Determine the [x, y] coordinate at the center of the cell enclosing the given text.  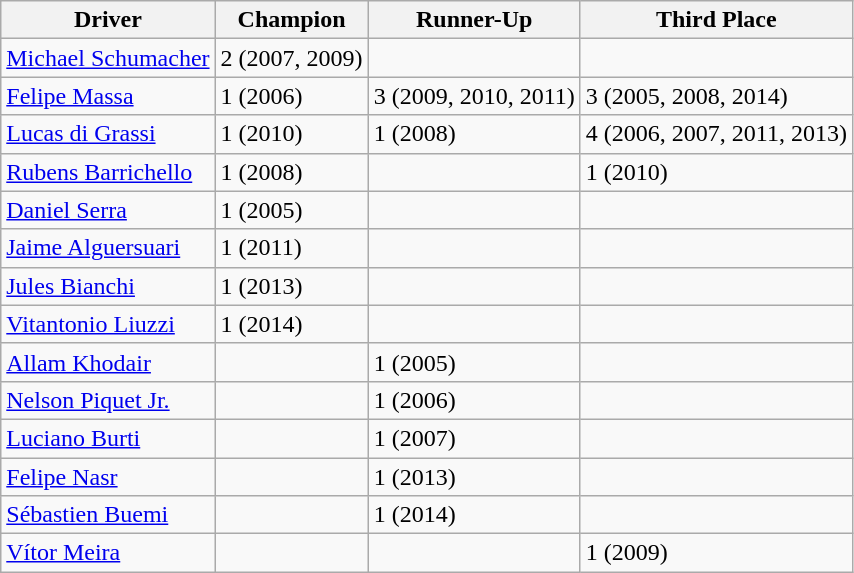
Jules Bianchi [108, 286]
Nelson Piquet Jr. [108, 400]
Allam Khodair [108, 362]
1 (2007) [474, 438]
Driver [108, 20]
Runner-Up [474, 20]
Vítor Meira [108, 553]
Lucas di Grassi [108, 134]
Third Place [716, 20]
3 (2005, 2008, 2014) [716, 96]
Champion [292, 20]
Felipe Massa [108, 96]
Felipe Nasr [108, 477]
4 (2006, 2007, 2011, 2013) [716, 134]
2 (2007, 2009) [292, 58]
Jaime Alguersuari [108, 248]
Michael Schumacher [108, 58]
Sébastien Buemi [108, 515]
1 (2009) [716, 553]
1 (2011) [292, 248]
Rubens Barrichello [108, 172]
3 (2009, 2010, 2011) [474, 96]
Daniel Serra [108, 210]
Luciano Burti [108, 438]
Vitantonio Liuzzi [108, 324]
